Provide the [X, Y] coordinate of the cell's center where the given text is located.  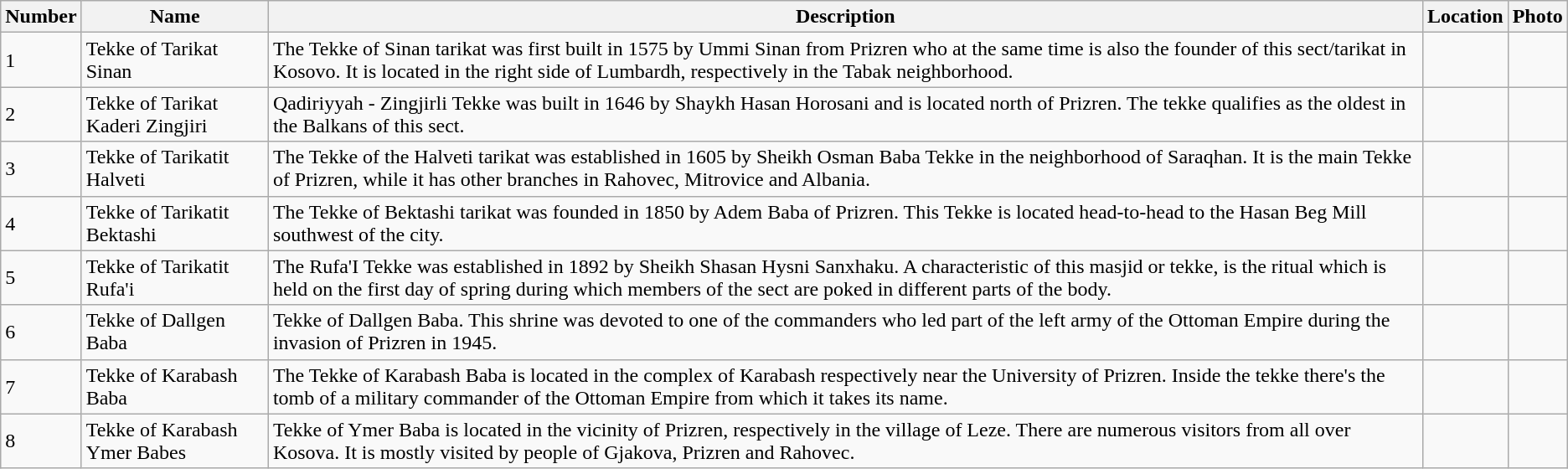
Tekke of Tarikat Kaderi Zingjiri [174, 114]
8 [41, 441]
Tekke of Tarikatit Halveti [174, 169]
Location [1465, 17]
5 [41, 278]
3 [41, 169]
Tekke of Tarikat Sinan [174, 60]
Tekke of Karabash Ymer Babes [174, 441]
7 [41, 387]
Tekke of Dallgen Baba [174, 332]
6 [41, 332]
4 [41, 223]
Tekke of Tarikatit Bektashi [174, 223]
2 [41, 114]
Number [41, 17]
Description [845, 17]
Photo [1538, 17]
Name [174, 17]
Tekke of Karabash Baba [174, 387]
1 [41, 60]
Tekke of Tarikatit Rufa'i [174, 278]
